Locate the cell with the specified text and output its (X, Y) center coordinate. 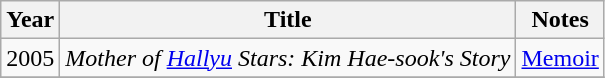
2005 (30, 58)
Title (288, 20)
Mother of Hallyu Stars: Kim Hae-sook's Story (288, 58)
Year (30, 20)
Notes (560, 20)
Memoir (560, 58)
